Find where the given text appears and provide that cell's center as (X, Y) coordinate. 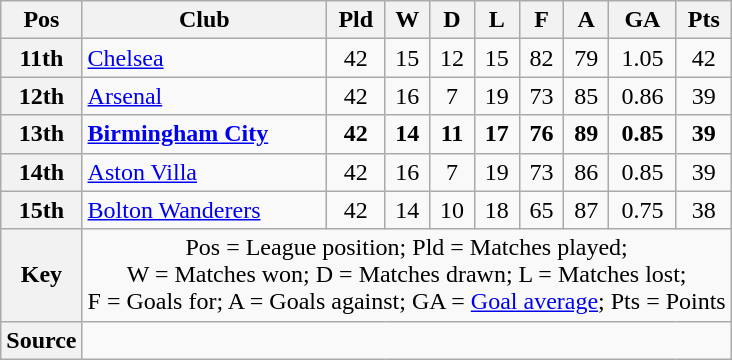
14th (42, 172)
Chelsea (204, 58)
L (496, 20)
Birmingham City (204, 134)
79 (586, 58)
85 (586, 96)
D (452, 20)
12th (42, 96)
A (586, 20)
65 (542, 210)
Pts (704, 20)
GA (643, 20)
18 (496, 210)
Bolton Wanderers (204, 210)
Source (42, 340)
17 (496, 134)
Arsenal (204, 96)
W (408, 20)
0.86 (643, 96)
38 (704, 210)
13th (42, 134)
Pos (42, 20)
1.05 (643, 58)
11th (42, 58)
Aston Villa (204, 172)
86 (586, 172)
82 (542, 58)
87 (586, 210)
F (542, 20)
Club (204, 20)
89 (586, 134)
0.75 (643, 210)
Key (42, 275)
12 (452, 58)
10 (452, 210)
76 (542, 134)
Pld (356, 20)
15th (42, 210)
11 (452, 134)
